Extract the (X, Y) coordinate from the center of the cell holding the provided text.  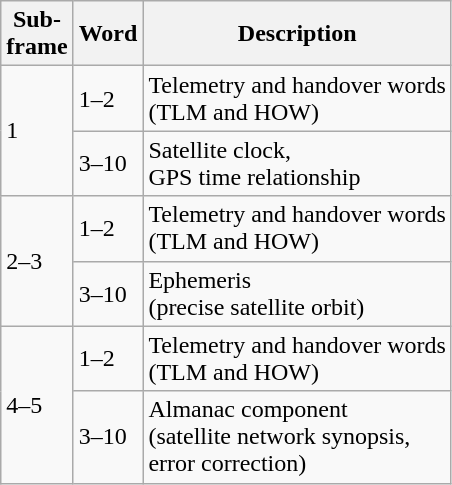
Word (108, 34)
Ephemeris(precise satellite orbit) (298, 294)
1 (37, 131)
Satellite clock,GPS time relationship (298, 164)
Almanac component(satellite network synopsis,error correction) (298, 437)
4–5 (37, 404)
2–3 (37, 261)
Sub-frame (37, 34)
Description (298, 34)
